Detect which cell encompasses the target text, then output its [x, y] center coordinate. 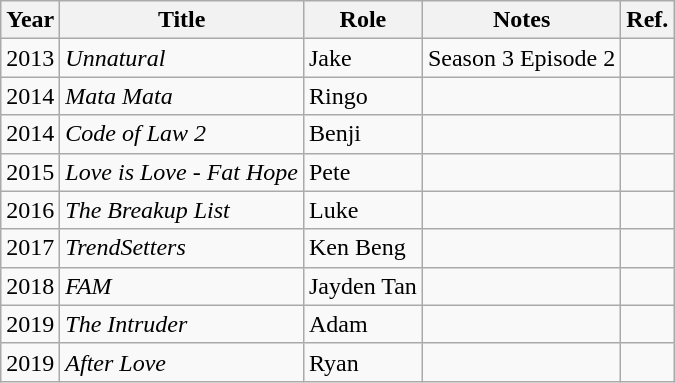
Code of Law 2 [182, 134]
Benji [362, 134]
2017 [30, 248]
Ken Beng [362, 248]
Season 3 Episode 2 [521, 58]
Title [182, 20]
Year [30, 20]
The Intruder [182, 324]
Jake [362, 58]
Role [362, 20]
FAM [182, 286]
Luke [362, 210]
TrendSetters [182, 248]
2013 [30, 58]
After Love [182, 362]
Notes [521, 20]
The Breakup List [182, 210]
Mata Mata [182, 96]
2018 [30, 286]
2015 [30, 172]
Ryan [362, 362]
Adam [362, 324]
Love is Love - Fat Hope [182, 172]
Pete [362, 172]
Ringo [362, 96]
Jayden Tan [362, 286]
2016 [30, 210]
Ref. [648, 20]
Unnatural [182, 58]
